Extract the (x, y) coordinate from the center of the cell holding the provided text.  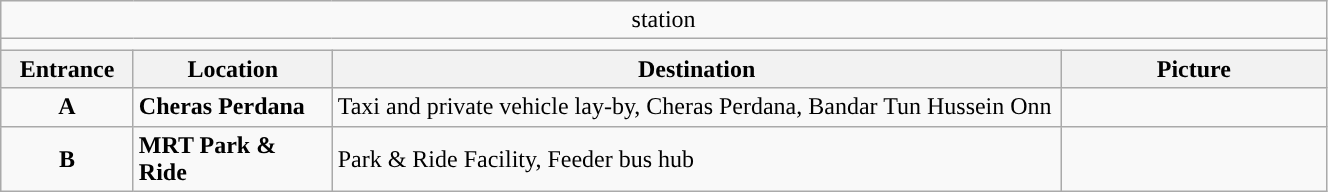
Location (232, 69)
station (664, 20)
MRT Park & Ride (232, 158)
B (68, 158)
A (68, 107)
Picture (1194, 69)
Entrance (68, 69)
Taxi and private vehicle lay-by, Cheras Perdana, Bandar Tun Hussein Onn (696, 107)
Cheras Perdana (232, 107)
Destination (696, 69)
Park & Ride Facility, Feeder bus hub (696, 158)
